Provide the (X, Y) coordinate of the cell's center where the given text is located.  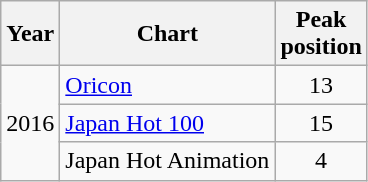
Chart (168, 34)
13 (321, 85)
Oricon (168, 85)
15 (321, 123)
Peakposition (321, 34)
4 (321, 161)
Japan Hot Animation (168, 161)
Year (30, 34)
Japan Hot 100 (168, 123)
2016 (30, 123)
